Scan for the cell matching the given text and deliver its (X, Y) coordinate at center. 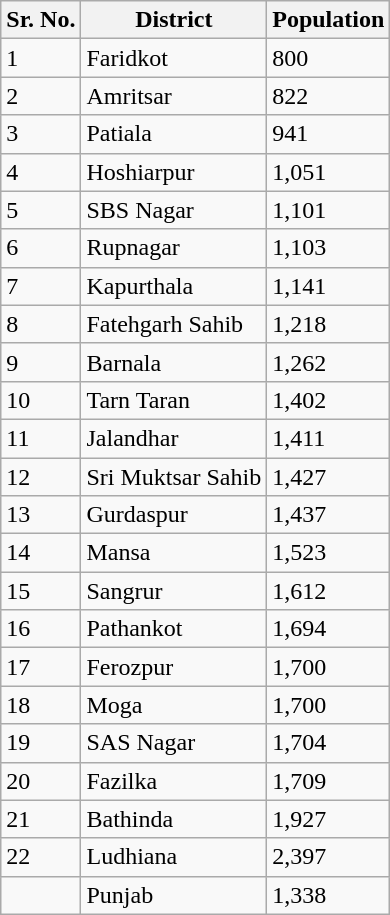
1,704 (328, 743)
Faridkot (174, 58)
22 (41, 857)
12 (41, 477)
6 (41, 248)
1,218 (328, 324)
Hoshiarpur (174, 172)
Fatehgarh Sahib (174, 324)
14 (41, 553)
1,101 (328, 210)
Jalandhar (174, 438)
Rupnagar (174, 248)
Tarn Taran (174, 400)
District (174, 20)
19 (41, 743)
Sri Muktsar Sahib (174, 477)
800 (328, 58)
1,051 (328, 172)
Sangrur (174, 591)
2 (41, 96)
11 (41, 438)
13 (41, 515)
1,427 (328, 477)
1,709 (328, 781)
Barnala (174, 362)
Amritsar (174, 96)
Kapurthala (174, 286)
1,103 (328, 248)
Punjab (174, 895)
1,402 (328, 400)
1,694 (328, 629)
Fazilka (174, 781)
16 (41, 629)
3 (41, 134)
4 (41, 172)
18 (41, 705)
Bathinda (174, 819)
1,411 (328, 438)
822 (328, 96)
Ludhiana (174, 857)
SAS Nagar (174, 743)
941 (328, 134)
Moga (174, 705)
7 (41, 286)
1,523 (328, 553)
8 (41, 324)
Gurdaspur (174, 515)
1,612 (328, 591)
10 (41, 400)
Pathankot (174, 629)
Mansa (174, 553)
SBS Nagar (174, 210)
1,141 (328, 286)
1,927 (328, 819)
Sr. No. (41, 20)
17 (41, 667)
2,397 (328, 857)
9 (41, 362)
21 (41, 819)
1 (41, 58)
1,262 (328, 362)
20 (41, 781)
1,437 (328, 515)
15 (41, 591)
5 (41, 210)
Patiala (174, 134)
Ferozpur (174, 667)
Population (328, 20)
1,338 (328, 895)
